Scan for the cell matching the given text and deliver its (x, y) coordinate at center. 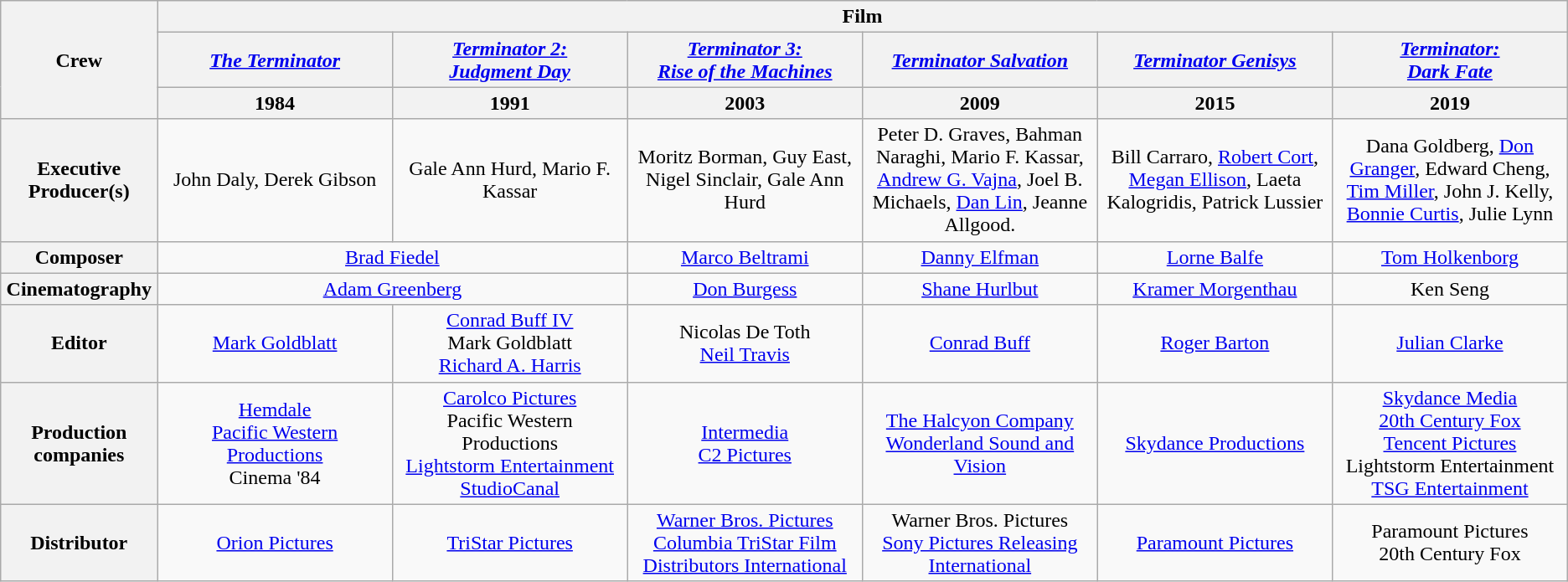
Terminator 3:Rise of the Machines (745, 60)
2019 (1451, 103)
Conrad Buff IVMark GoldblattRichard A. Harris (509, 343)
Dana Goldberg, Don Granger, Edward Cheng, Tim Miller, John J. Kelly, Bonnie Curtis, Julie Lynn (1451, 180)
2003 (745, 103)
Julian Clarke (1451, 343)
Terminator Salvation (980, 60)
Roger Barton (1215, 343)
Paramount Pictures (1215, 543)
Gale Ann Hurd, Mario F. Kassar (509, 180)
Executive Producer(s) (79, 180)
Bill Carraro, Robert Cort, Megan Ellison, Laeta Kalogridis, Patrick Lussier (1215, 180)
Don Burgess (745, 289)
Skydance Media20th Century FoxTencent PicturesLightstorm EntertainmentTSG Entertainment (1451, 443)
2015 (1215, 103)
Tom Holkenborg (1451, 257)
Editor (79, 343)
Carolco PicturesPacific Western ProductionsLightstorm EntertainmentStudioCanal (509, 443)
Moritz Borman, Guy East, Nigel Sinclair, Gale Ann Hurd (745, 180)
The Halcyon CompanyWonderland Sound and Vision (980, 443)
Danny Elfman (980, 257)
1991 (509, 103)
Shane Hurlbut (980, 289)
1984 (275, 103)
Brad Fiedel (392, 257)
Terminator:Dark Fate (1451, 60)
Nicolas De TothNeil Travis (745, 343)
IntermediaC2 Pictures (745, 443)
Conrad Buff (980, 343)
Film (863, 17)
Paramount Pictures20th Century Fox (1451, 543)
Marco Beltrami (745, 257)
2009 (980, 103)
The Terminator (275, 60)
Lorne Balfe (1215, 257)
Terminator 2:Judgment Day (509, 60)
Warner Bros. PicturesSony Pictures Releasing International (980, 543)
Peter D. Graves, Bahman Naraghi, Mario F. Kassar, Andrew G. Vajna, Joel B. Michaels, Dan Lin, Jeanne Allgood. (980, 180)
Distributor (79, 543)
Kramer Morgenthau (1215, 289)
Ken Seng (1451, 289)
Adam Greenberg (392, 289)
Warner Bros. PicturesColumbia TriStar Film Distributors International (745, 543)
Crew (79, 60)
Skydance Productions (1215, 443)
Cinematography (79, 289)
Terminator Genisys (1215, 60)
John Daly, Derek Gibson (275, 180)
TriStar Pictures (509, 543)
Orion Pictures (275, 543)
Mark Goldblatt (275, 343)
Production companies (79, 443)
Composer (79, 257)
HemdalePacific Western ProductionsCinema '84 (275, 443)
